Determine the (x, y) coordinate at the center of the cell enclosing the given text.  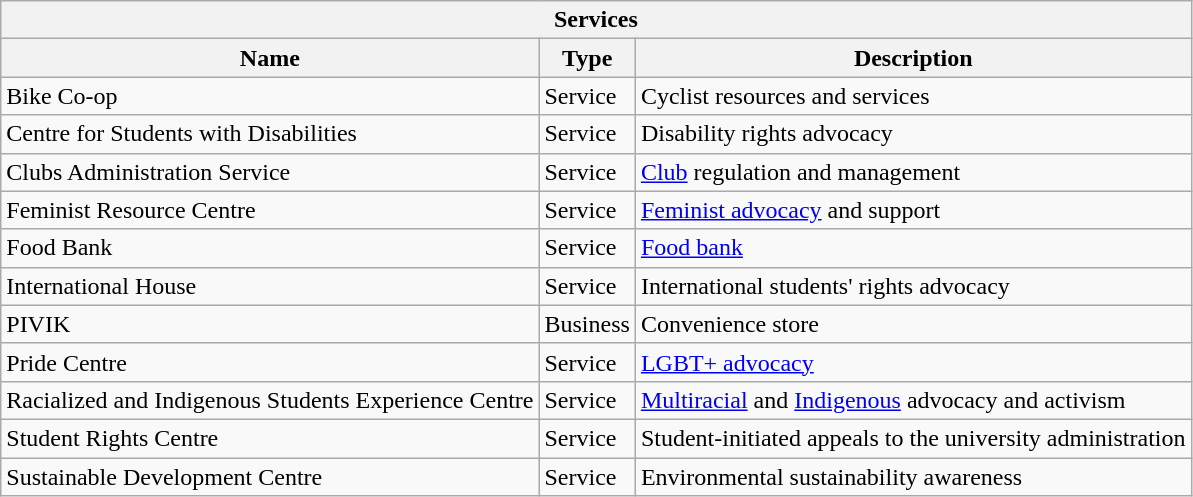
International House (270, 286)
Environmental sustainability awareness (913, 477)
Club regulation and management (913, 172)
Pride Centre (270, 362)
Name (270, 58)
Convenience store (913, 324)
Description (913, 58)
Student-initiated appeals to the university administration (913, 438)
PIVIK (270, 324)
Business (587, 324)
Sustainable Development Centre (270, 477)
Cyclist resources and services (913, 96)
Multiracial and Indigenous advocacy and activism (913, 400)
Food Bank (270, 248)
Food bank (913, 248)
Clubs Administration Service (270, 172)
LGBT+ advocacy (913, 362)
Type (587, 58)
Feminist Resource Centre (270, 210)
Feminist advocacy and support (913, 210)
Disability rights advocacy (913, 134)
Racialized and Indigenous Students Experience Centre (270, 400)
Student Rights Centre (270, 438)
International students' rights advocacy (913, 286)
Services (596, 20)
Bike Co-op (270, 96)
Centre for Students with Disabilities (270, 134)
